For the text-containing cell, return its midpoint in [x, y] coordinate format. 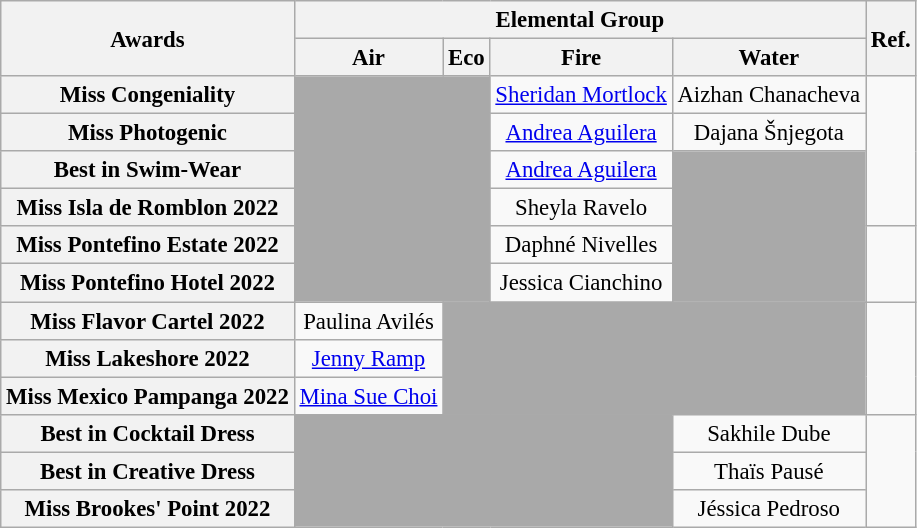
Jessica Cianchino [581, 283]
Miss Flavor Cartel 2022 [148, 321]
Sheridan Mortlock [581, 95]
Best in Creative Dress [148, 471]
Miss Isla de Romblon 2022 [148, 208]
Sheyla Ravelo [581, 208]
Miss Photogenic [148, 133]
Eco [466, 58]
Dajana Šnjegota [768, 133]
Jenny Ramp [368, 358]
Miss Congeniality [148, 95]
Mina Sue Choi [368, 396]
Paulina Avilés [368, 321]
Ref. [891, 38]
Best in Swim-Wear [148, 170]
Elemental Group [580, 20]
Aizhan Chanacheva [768, 95]
Awards [148, 38]
Miss Mexico Pampanga 2022 [148, 396]
Miss Pontefino Estate 2022 [148, 245]
Jéssica Pedroso [768, 509]
Air [368, 58]
Miss Pontefino Hotel 2022 [148, 283]
Sakhile Dube [768, 433]
Daphné Nivelles [581, 245]
Thaïs Pausé [768, 471]
Miss Brookes' Point 2022 [148, 509]
Water [768, 58]
Miss Lakeshore 2022 [148, 358]
Fire [581, 58]
Best in Cocktail Dress [148, 433]
